Detect which cell encompasses the target text, then output its [X, Y] center coordinate. 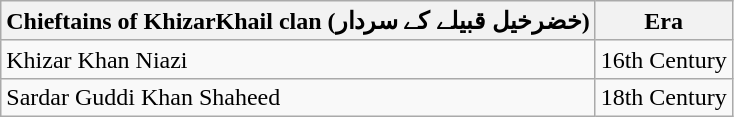
18th Century [664, 97]
Sardar Guddi Khan Shaheed [298, 97]
16th Century [664, 59]
Khizar Khan Niazi [298, 59]
Chieftains of KhizarKhail clan (خضرخیل قبیلے کے سردار) [298, 21]
Era [664, 21]
